Provide the (X, Y) coordinate of the cell's center where the given text is located.  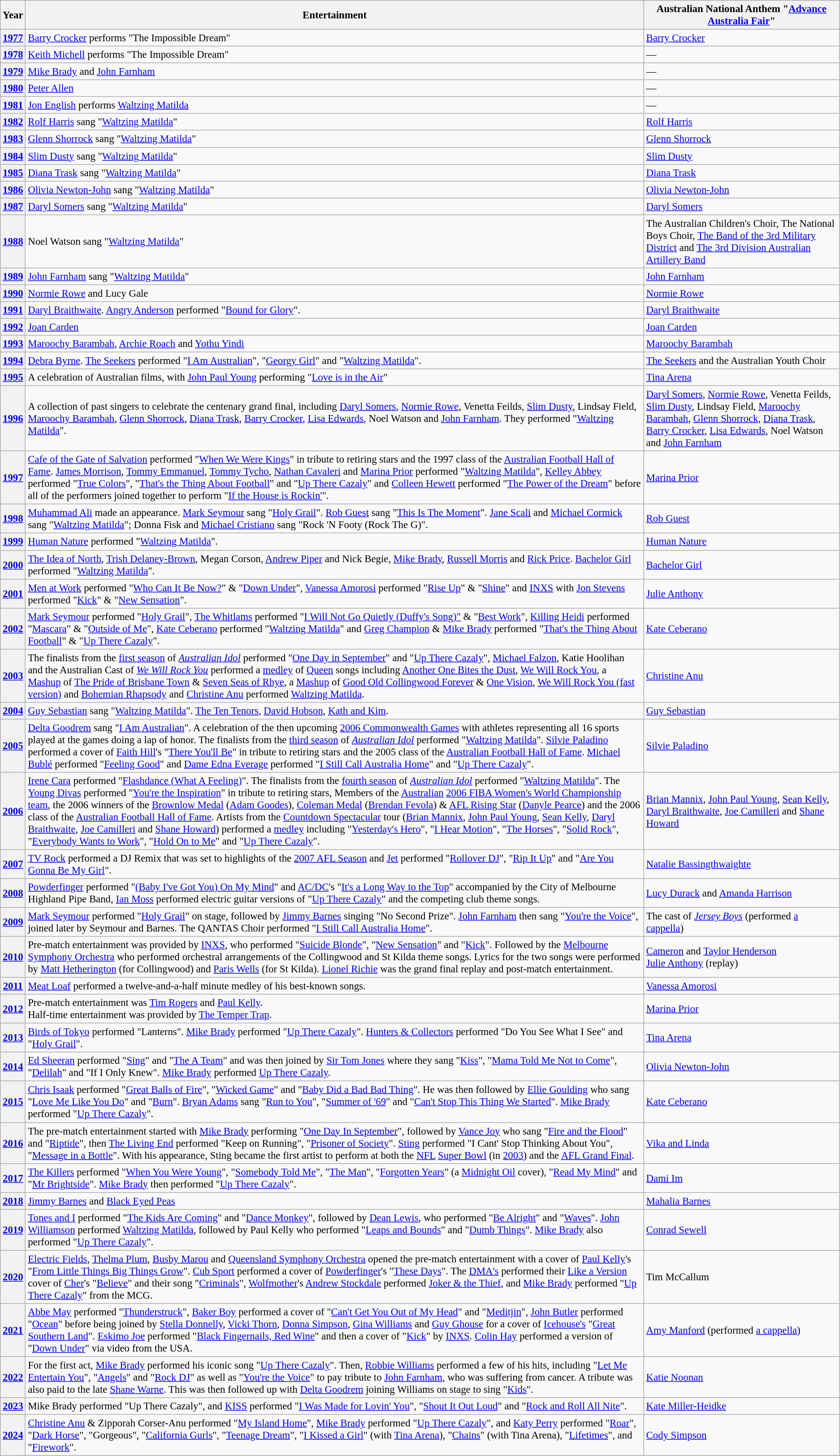
Diana Trask (741, 173)
1986 (13, 190)
Slim Dusty sang "Waltzing Matilda" (334, 156)
Meat Loaf performed a twelve-and-a-half minute medley of his best-known songs. (334, 986)
Rob Guest (741, 519)
Mike Brady performed "Up There Cazaly", and KISS performed "I Was Made for Lovin' You", "Shout It Out Loud" and "Rock and Roll All Nite". (334, 1406)
The Australian Children's Choir, The National Boys Choir, The Band of the 3rd Military District and The 3rd Division Australian Artillery Band (741, 241)
2023 (13, 1406)
1997 (13, 478)
Noel Watson sang "Waltzing Matilda" (334, 241)
Glenn Shorrock (741, 139)
Mike Brady and John Farnham (334, 72)
1978 (13, 55)
2015 (13, 1102)
Christine Anu (741, 676)
Jon English performs Waltzing Matilda (334, 105)
1992 (13, 327)
1979 (13, 72)
The Seekers and the Australian Youth Choir (741, 361)
2014 (13, 1067)
Conrad Sewell (741, 1230)
Normie Rowe and Lucy Gale (334, 293)
Amy Manford (performed a cappella) (741, 1330)
Slim Dusty (741, 156)
Birds of Tokyo performed "Lanterns". Mike Brady performed "Up There Cazaly". Hunters & Collectors performed "Do You See What I See" and "Holy Grail". (334, 1038)
Keith Michell performs "The Impossible Dream" (334, 55)
2019 (13, 1230)
2020 (13, 1277)
Maroochy Barambah (741, 344)
Daryl Braithwaite (741, 310)
2007 (13, 864)
Mahalia Barnes (741, 1201)
1981 (13, 105)
Jimmy Barnes and Black Eyed Peas (334, 1201)
Barry Crocker (741, 38)
Cody Simpson (741, 1435)
2017 (13, 1178)
2011 (13, 986)
Rolf Harris (741, 122)
The cast of Jersey Boys (performed a cappella) (741, 923)
Silvie Paladino (741, 746)
Bachelor Girl (741, 565)
A celebration of Australian films, with John Paul Young performing "Love is in the Air" (334, 377)
1988 (13, 241)
Normie Rowe (741, 293)
2018 (13, 1201)
Australian National Anthem "Advance Australia Fair" (741, 15)
1977 (13, 38)
2016 (13, 1143)
Maroochy Barambah, Archie Roach and Yothu Yindi (334, 344)
2008 (13, 893)
1993 (13, 344)
2005 (13, 746)
2000 (13, 565)
2009 (13, 923)
1995 (13, 377)
2024 (13, 1435)
2003 (13, 676)
Lucy Durack and Amanda Harrison (741, 893)
Entertainment (334, 15)
Vanessa Amorosi (741, 986)
Vika and Linda (741, 1143)
Tim McCallum (741, 1277)
Year (13, 15)
2006 (13, 811)
2004 (13, 711)
1996 (13, 419)
Cameron and Taylor HendersonJulie Anthony (replay) (741, 957)
Human Nature (741, 542)
Daryl Braithwaite. Angry Anderson performed "Bound for Glory". (334, 310)
1980 (13, 88)
Rolf Harris sang "Waltzing Matilda" (334, 122)
1999 (13, 542)
Brian Mannix, John Paul Young, Sean Kelly, Daryl Braithwaite, Joe Camilleri and Shane Howard (741, 811)
Olivia Newton-John sang "Waltzing Matilda" (334, 190)
2012 (13, 1009)
Daryl Somers sang "Waltzing Matilda" (334, 206)
1989 (13, 277)
2022 (13, 1377)
2013 (13, 1038)
1982 (13, 122)
2001 (13, 594)
John Farnham sang "Waltzing Matilda" (334, 277)
2021 (13, 1330)
2002 (13, 628)
Peter Allen (334, 88)
1983 (13, 139)
John Farnham (741, 277)
Glenn Shorrock sang "Waltzing Matilda" (334, 139)
1984 (13, 156)
Guy Sebastian sang "Waltzing Matilda". The Ten Tenors, David Hobson, Kath and Kim. (334, 711)
1987 (13, 206)
Katie Noonan (741, 1377)
1991 (13, 310)
1985 (13, 173)
1998 (13, 519)
2010 (13, 957)
Barry Crocker performs "The Impossible Dream" (334, 38)
Kate Miller-Heidke (741, 1406)
1990 (13, 293)
Human Nature performed "Waltzing Matilda". (334, 542)
Julie Anthony (741, 594)
Dami Im (741, 1178)
Pre-match entertainment was Tim Rogers and Paul Kelly.Half-time entertainment was provided by The Temper Trap. (334, 1009)
Natalie Bassingthwaighte (741, 864)
Daryl Somers (741, 206)
Debra Byrne. The Seekers performed "I Am Australian", "Georgy Girl" and "Waltzing Matilda". (334, 361)
Guy Sebastian (741, 711)
1994 (13, 361)
Diana Trask sang "Waltzing Matilda" (334, 173)
